Capture the cell that displays the provided text and extract its [x, y] central coordinate. 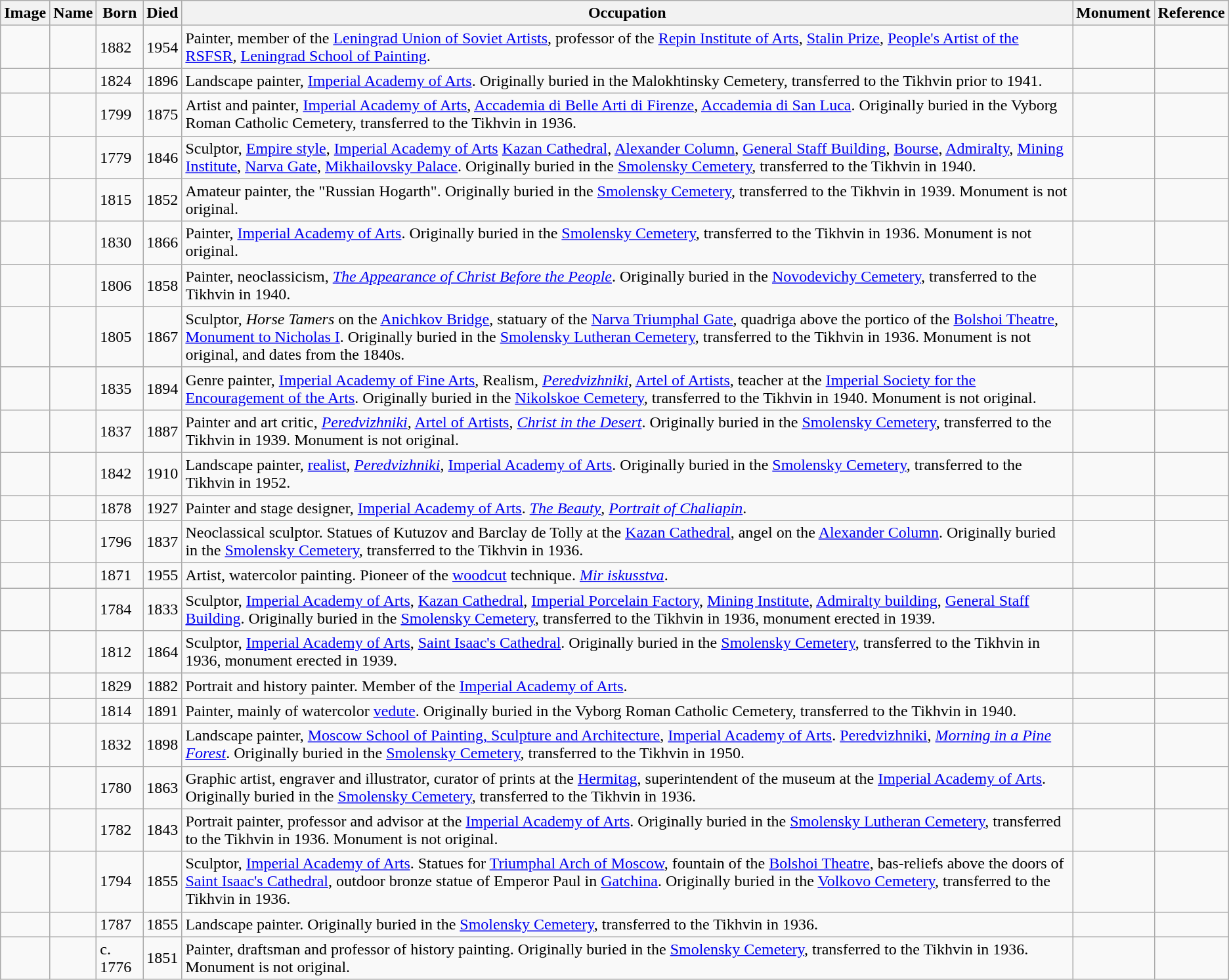
1867 [163, 337]
1829 [119, 686]
1780 [119, 788]
1796 [119, 542]
Portrait and history painter. Member of the Imperial Academy of Arts. [628, 686]
1824 [119, 81]
1887 [163, 431]
1955 [163, 576]
1812 [119, 652]
Monument [1113, 13]
1878 [119, 507]
1846 [163, 158]
1851 [163, 958]
1782 [119, 830]
Artist, watercolor painting. Pioneer of the woodcut technique. Mir iskusstva. [628, 576]
1894 [163, 389]
1835 [119, 389]
1799 [119, 114]
1815 [119, 200]
1852 [163, 200]
1830 [119, 243]
1866 [163, 243]
1814 [119, 711]
c. 1776 [119, 958]
Painter and stage designer, Imperial Academy of Arts. The Beauty, Portrait of Chaliapin. [628, 507]
1806 [119, 285]
Landscape painter, realist, Peredvizhniki, Imperial Academy of Arts. Originally buried in the Smolensky Cemetery, transferred to the Tikhvin in 1952. [628, 474]
1954 [163, 47]
Occupation [628, 13]
1787 [119, 924]
1794 [119, 882]
1858 [163, 285]
Landscape painter, Imperial Academy of Arts. Originally buried in the Malokhtinsky Cemetery, transferred to the Tikhvin prior to 1941. [628, 81]
Name [74, 13]
Reference [1191, 13]
Amateur painter, the "Russian Hogarth". Originally buried in the Smolensky Cemetery, transferred to the Tikhvin in 1939. Monument is not original. [628, 200]
1833 [163, 609]
1927 [163, 507]
1863 [163, 788]
Born [119, 13]
1910 [163, 474]
Painter, Imperial Academy of Arts. Originally buried in the Smolensky Cemetery, transferred to the Tikhvin in 1936. Monument is not original. [628, 243]
Died [163, 13]
1842 [119, 474]
1871 [119, 576]
1898 [163, 744]
1784 [119, 609]
Landscape painter. Originally buried in the Smolensky Cemetery, transferred to the Tikhvin in 1936. [628, 924]
1875 [163, 114]
1864 [163, 652]
1896 [163, 81]
1843 [163, 830]
1805 [119, 337]
1891 [163, 711]
Image [25, 13]
Painter, mainly of watercolor vedute. Originally buried in the Vyborg Roman Catholic Cemetery, transferred to the Tikhvin in 1940. [628, 711]
1779 [119, 158]
1832 [119, 744]
